From the cell containing the given text, extract its center point as (X, Y) coordinate. 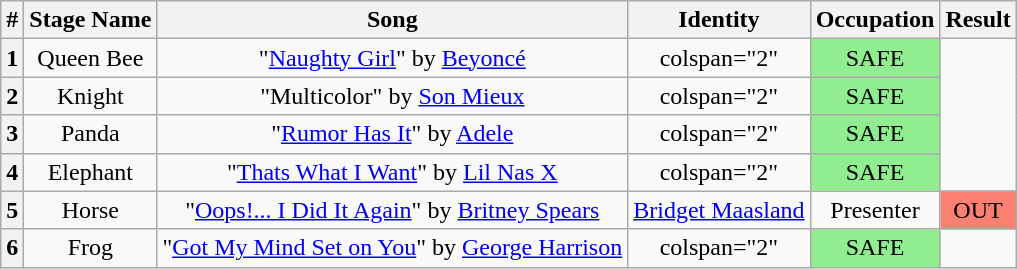
Bridget Maasland (719, 210)
4 (12, 172)
Stage Name (90, 20)
"Thats What I Want" by Lil Nas X (392, 172)
"Got My Mind Set on You" by George Harrison (392, 248)
5 (12, 210)
1 (12, 58)
Identity (719, 20)
"Oops!... I Did It Again" by Britney Spears (392, 210)
Occupation (875, 20)
Horse (90, 210)
# (12, 20)
Queen Bee (90, 58)
"Multicolor" by Son Mieux (392, 96)
Presenter (875, 210)
"Naughty Girl" by Beyoncé (392, 58)
Frog (90, 248)
Result (978, 20)
2 (12, 96)
Song (392, 20)
Panda (90, 134)
3 (12, 134)
OUT (978, 210)
6 (12, 248)
Elephant (90, 172)
"Rumor Has It" by Adele (392, 134)
Knight (90, 96)
